Detect which cell encompasses the target text, then output its [X, Y] center coordinate. 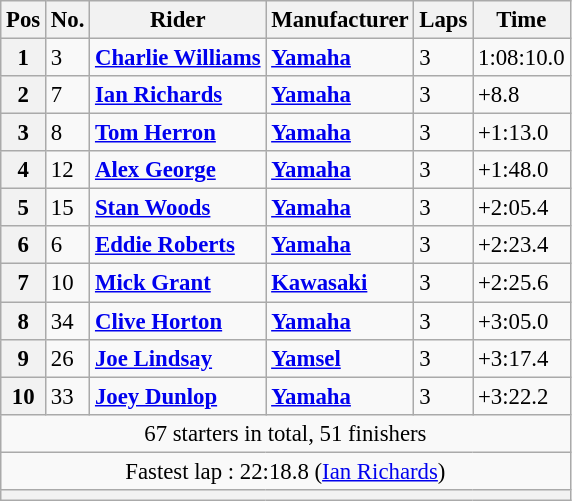
Eddie Roberts [178, 245]
No. [68, 20]
Tom Herron [178, 133]
Rider [178, 20]
33 [68, 396]
Alex George [178, 170]
1 [24, 58]
Joey Dunlop [178, 396]
Charlie Williams [178, 58]
+3:05.0 [522, 321]
Mick Grant [178, 283]
12 [68, 170]
+2:05.4 [522, 208]
5 [24, 208]
+3:17.4 [522, 358]
Time [522, 20]
34 [68, 321]
+1:13.0 [522, 133]
+8.8 [522, 95]
+1:48.0 [522, 170]
Kawasaki [340, 283]
4 [24, 170]
Stan Woods [178, 208]
15 [68, 208]
Laps [444, 20]
9 [24, 358]
Clive Horton [178, 321]
+2:23.4 [522, 245]
+2:25.6 [522, 283]
Yamsel [340, 358]
+3:22.2 [522, 396]
1:08:10.0 [522, 58]
Manufacturer [340, 20]
26 [68, 358]
Pos [24, 20]
Fastest lap : 22:18.8 (Ian Richards) [286, 471]
67 starters in total, 51 finishers [286, 433]
2 [24, 95]
Ian Richards [178, 95]
Joe Lindsay [178, 358]
